Pinpoint the cell where the given text exists, returning its (x, y) midpoint coordinate. 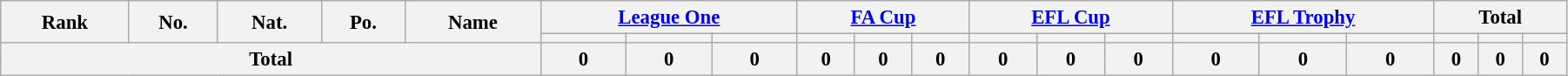
Rank (64, 22)
Po. (363, 22)
EFL Trophy (1303, 17)
No. (173, 22)
Name (472, 22)
League One (668, 17)
EFL Cup (1071, 17)
FA Cup (882, 17)
Nat. (270, 22)
